For the text-containing cell, return its midpoint in [X, Y] coordinate format. 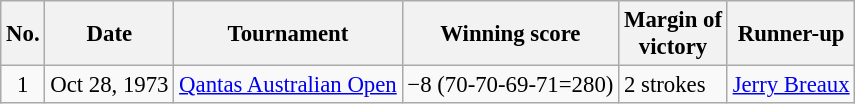
Date [110, 34]
1 [23, 85]
Qantas Australian Open [288, 85]
Runner-up [791, 34]
Tournament [288, 34]
No. [23, 34]
2 strokes [674, 85]
Jerry Breaux [791, 85]
Margin ofvictory [674, 34]
−8 (70-70-69-71=280) [510, 85]
Oct 28, 1973 [110, 85]
Winning score [510, 34]
